Extract the (x, y) coordinate from the center of the cell holding the provided text.  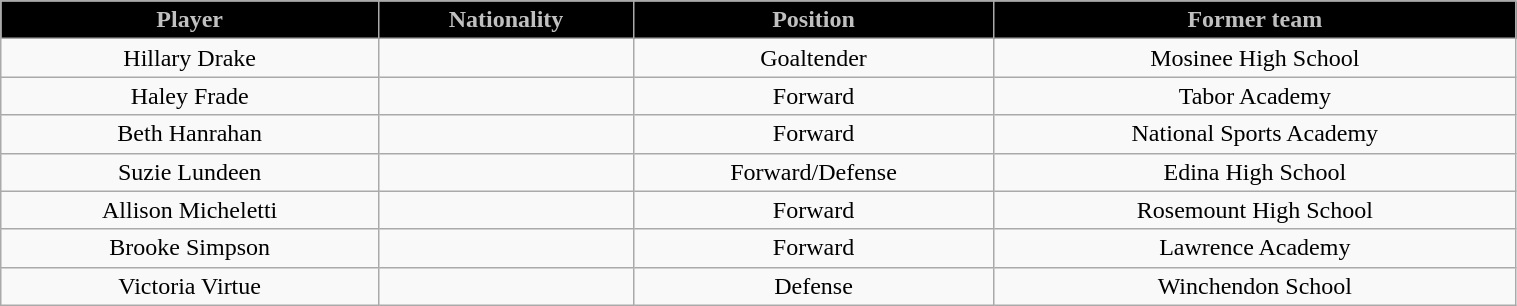
Former team (1255, 20)
Hillary Drake (190, 58)
Rosemount High School (1255, 210)
Winchendon School (1255, 286)
Player (190, 20)
Defense (813, 286)
Tabor Academy (1255, 96)
Goaltender (813, 58)
Allison Micheletti (190, 210)
Edina High School (1255, 172)
Mosinee High School (1255, 58)
Victoria Virtue (190, 286)
Haley Frade (190, 96)
Suzie Lundeen (190, 172)
Forward/Defense (813, 172)
Nationality (506, 20)
Brooke Simpson (190, 248)
Position (813, 20)
Beth Hanrahan (190, 134)
National Sports Academy (1255, 134)
Lawrence Academy (1255, 248)
